Capture the cell that displays the provided text and extract its [X, Y] central coordinate. 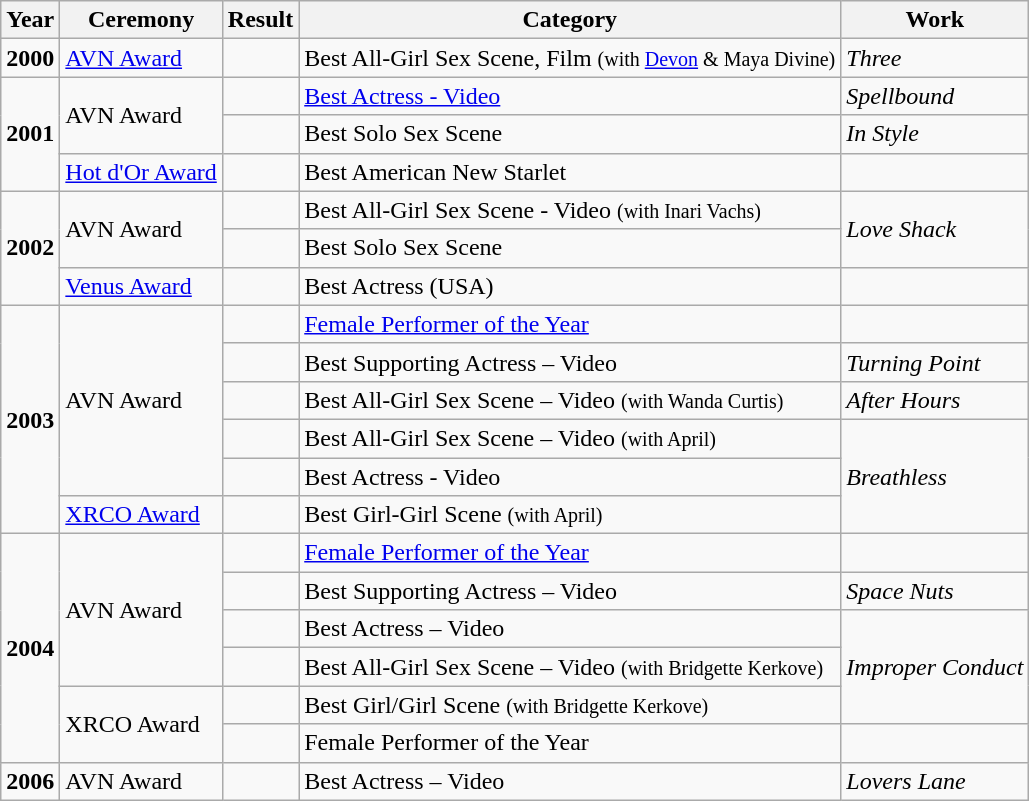
Best All-Girl Sex Scene – Video (with Bridgette Kerkove) [570, 667]
Year [30, 20]
Space Nuts [935, 591]
Best All-Girl Sex Scene, Film (with Devon & Maya Divine) [570, 58]
Best All-Girl Sex Scene - Video (with Inari Vachs) [570, 210]
Best All-Girl Sex Scene – Video (with April) [570, 438]
2003 [30, 419]
2002 [30, 248]
Lovers Lane [935, 781]
After Hours [935, 400]
2004 [30, 648]
Hot d'Or Award [141, 172]
Turning Point [935, 362]
2001 [30, 134]
Ceremony [141, 20]
2006 [30, 781]
Category [570, 20]
Venus Award [141, 286]
Best All-Girl Sex Scene – Video (with Wanda Curtis) [570, 400]
Result [260, 20]
In Style [935, 134]
Love Shack [935, 229]
Best American New Starlet [570, 172]
Best Girl/Girl Scene (with Bridgette Kerkove) [570, 705]
Spellbound [935, 96]
Best Girl-Girl Scene (with April) [570, 515]
Breathless [935, 476]
2000 [30, 58]
Work [935, 20]
Improper Conduct [935, 667]
Three [935, 58]
Best Actress (USA) [570, 286]
